Pinpoint the cell where the given text exists, returning its [X, Y] midpoint coordinate. 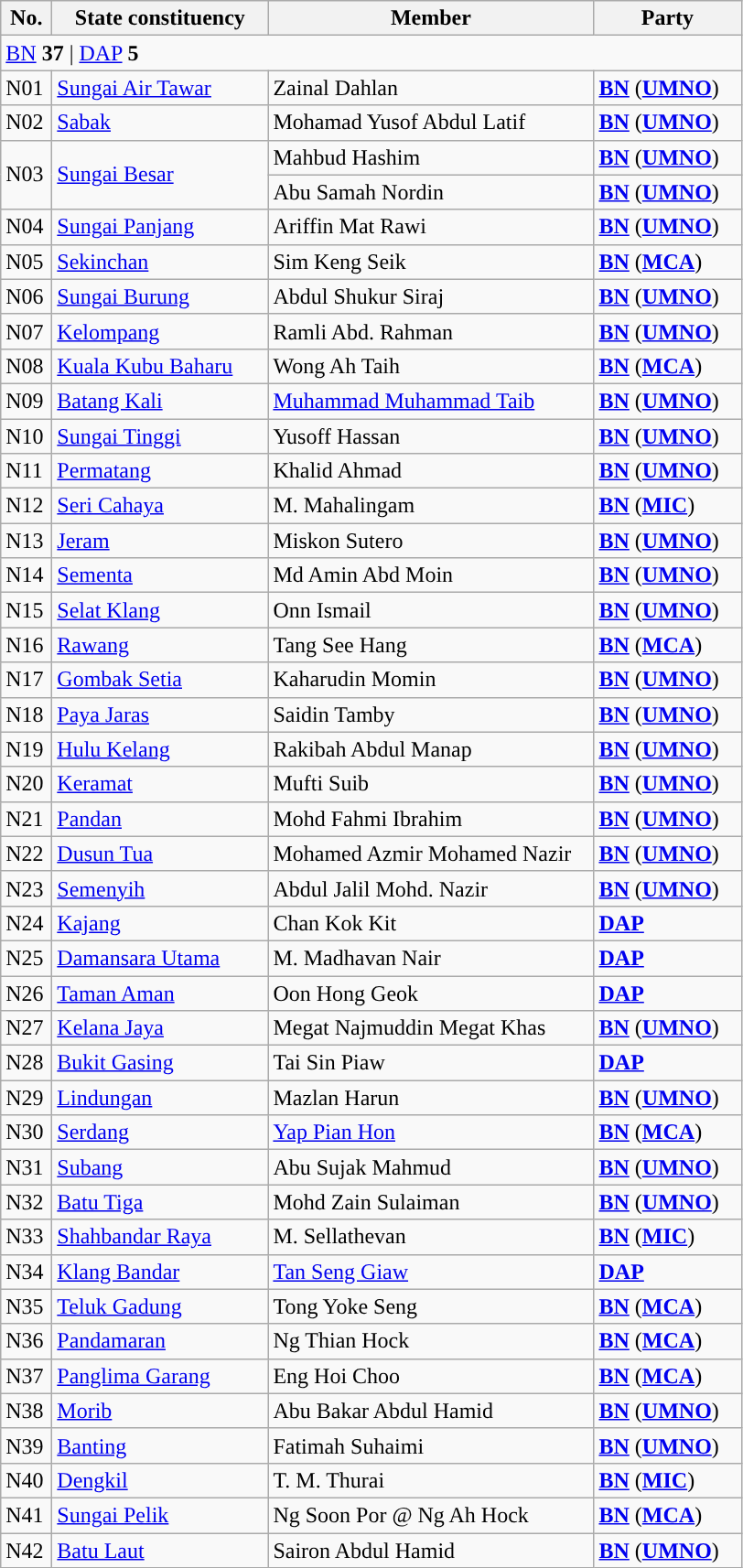
Abdul Shukur Siraj [431, 296]
N32 [27, 1202]
Hulu Kelang [160, 749]
Tong Yoke Seng [431, 1306]
Wong Ah Taih [431, 366]
N38 [27, 1411]
N36 [27, 1341]
Ng Soon Por @ Ng Ah Hock [431, 1515]
Abdul Jalil Mohd. Nazir [431, 888]
Damansara Utama [160, 958]
Muhammad Muhammad Taib [431, 401]
Abu Bakar Abdul Hamid [431, 1411]
Mohamed Azmir Mohamed Nazir [431, 854]
N34 [27, 1272]
Ariffin Mat Rawi [431, 227]
Ramli Abd. Rahman [431, 331]
Pandan [160, 819]
N39 [27, 1445]
Saidin Tamby [431, 714]
N18 [27, 714]
Sungai Besar [160, 175]
Megat Najmuddin Megat Khas [431, 1028]
N19 [27, 749]
N27 [27, 1028]
N13 [27, 541]
Sungai Panjang [160, 227]
N03 [27, 175]
Md Amin Abd Moin [431, 575]
N05 [27, 262]
Sim Keng Seik [431, 262]
Klang Bandar [160, 1272]
Shahbandar Raya [160, 1237]
N42 [27, 1551]
Zainal Dahlan [431, 88]
Abu Sujak Mahmud [431, 1167]
Yusoff Hassan [431, 436]
Sabak [160, 123]
Semenyih [160, 888]
Ng Thian Hock [431, 1341]
N02 [27, 123]
Miskon Sutero [431, 541]
Rawang [160, 645]
Banting [160, 1445]
N01 [27, 88]
Batu Tiga [160, 1202]
T. M. Thurai [431, 1480]
Onn Ismail [431, 610]
Kuala Kubu Baharu [160, 366]
Dusun Tua [160, 854]
Tai Sin Piaw [431, 1063]
N06 [27, 296]
M. Sellathevan [431, 1237]
N15 [27, 610]
N35 [27, 1306]
State constituency [160, 18]
N07 [27, 331]
Mufti Suib [431, 784]
N41 [27, 1515]
Pandamaran [160, 1341]
Sungai Air Tawar [160, 88]
N16 [27, 645]
N28 [27, 1063]
Lindungan [160, 1098]
N25 [27, 958]
N10 [27, 436]
Kelana Jaya [160, 1028]
Jeram [160, 541]
Panglima Garang [160, 1376]
N24 [27, 923]
Sungai Tinggi [160, 436]
Tan Seng Giaw [431, 1272]
Yap Pian Hon [431, 1133]
Abu Samah Nordin [431, 192]
Seri Cahaya [160, 506]
BN 37 | DAP 5 [371, 53]
Bukit Gasing [160, 1063]
Mahbud Hashim [431, 157]
Khalid Ahmad [431, 471]
Morib [160, 1411]
Sekinchan [160, 262]
Taman Aman [160, 993]
Batu Laut [160, 1551]
No. [27, 18]
N33 [27, 1237]
Oon Hong Geok [431, 993]
Tang See Hang [431, 645]
N04 [27, 227]
N22 [27, 854]
N30 [27, 1133]
N31 [27, 1167]
Sungai Burung [160, 296]
M. Mahalingam [431, 506]
Subang [160, 1167]
N21 [27, 819]
N26 [27, 993]
Permatang [160, 471]
Gombak Setia [160, 680]
Batang Kali [160, 401]
Mohd Zain Sulaiman [431, 1202]
N20 [27, 784]
Teluk Gadung [160, 1306]
Mohd Fahmi Ibrahim [431, 819]
N37 [27, 1376]
N14 [27, 575]
N17 [27, 680]
N08 [27, 366]
Mazlan Harun [431, 1098]
N11 [27, 471]
Dengkil [160, 1480]
Chan Kok Kit [431, 923]
Eng Hoi Choo [431, 1376]
Fatimah Suhaimi [431, 1445]
Selat Klang [160, 610]
Rakibah Abdul Manap [431, 749]
Paya Jaras [160, 714]
N09 [27, 401]
Sairon Abdul Hamid [431, 1551]
Kelompang [160, 331]
Serdang [160, 1133]
Keramat [160, 784]
N40 [27, 1480]
Kaharudin Momin [431, 680]
Party [668, 18]
Sementa [160, 575]
Sungai Pelik [160, 1515]
Member [431, 18]
Mohamad Yusof Abdul Latif [431, 123]
N12 [27, 506]
N23 [27, 888]
N29 [27, 1098]
Kajang [160, 923]
M. Madhavan Nair [431, 958]
